Scan for the cell matching the given text and deliver its [x, y] coordinate at center. 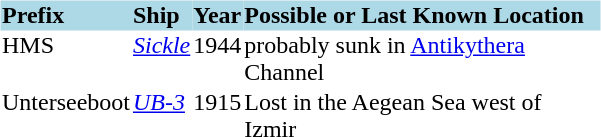
Ship [161, 15]
HMS [66, 58]
probably sunk in Antikythera Channel [422, 58]
Sickle [161, 58]
Possible or Last Known Location [422, 15]
1944 [218, 58]
Year [218, 15]
Prefix [66, 15]
